Search for the cell housing the specified text and yield its (X, Y) center coordinate. 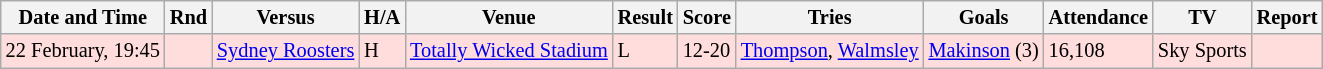
Thompson, Walmsley (830, 51)
Report (1288, 17)
Tries (830, 17)
Score (707, 17)
Totally Wicked Stadium (509, 51)
Venue (509, 17)
Attendance (1098, 17)
Goals (984, 17)
16,108 (1098, 51)
Versus (286, 17)
Date and Time (83, 17)
Sky Sports (1202, 51)
Rnd (188, 17)
L (646, 51)
Result (646, 17)
TV (1202, 17)
22 February, 19:45 (83, 51)
H (382, 51)
12-20 (707, 51)
Makinson (3) (984, 51)
Sydney Roosters (286, 51)
H/A (382, 17)
